Extract the [x, y] coordinate from the center of the cell holding the provided text.  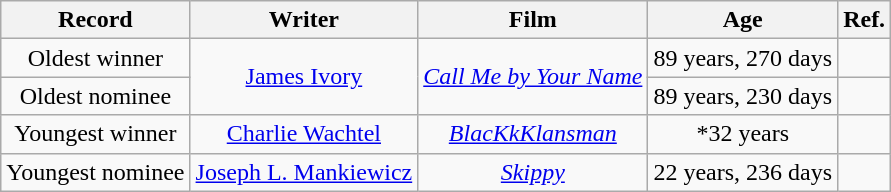
*32 years [743, 134]
Joseph L. Mankiewicz [304, 172]
Skippy [533, 172]
James Ivory [304, 77]
22 years, 236 days [743, 172]
Ref. [864, 20]
Writer [304, 20]
Age [743, 20]
Charlie Wachtel [304, 134]
Oldest nominee [96, 96]
BlacKkKlansman [533, 134]
Youngest winner [96, 134]
89 years, 270 days [743, 58]
Youngest nominee [96, 172]
89 years, 230 days [743, 96]
Call Me by Your Name [533, 77]
Film [533, 20]
Oldest winner [96, 58]
Record [96, 20]
